Identify which cell holds the provided text, then report its (X, Y) central coordinate. 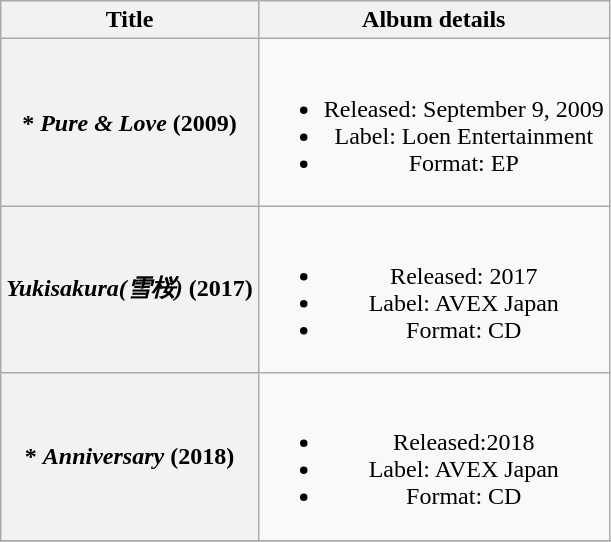
Released:2018Label: AVEX JapanFormat: CD (434, 456)
Title (130, 20)
Album details (434, 20)
Released: 2017Label: AVEX JapanFormat: CD (434, 290)
* Anniversary (2018) (130, 456)
Yukisakura(雪桜) (2017) (130, 290)
Released: September 9, 2009Label: Loen EntertainmentFormat: EP (434, 122)
* Pure & Love (2009) (130, 122)
